Capture the cell that displays the provided text and extract its (X, Y) central coordinate. 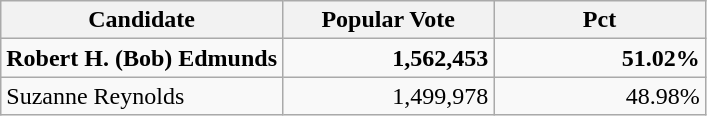
Suzanne Reynolds (142, 96)
Robert H. (Bob) Edmunds (142, 58)
51.02% (600, 58)
Pct (600, 20)
Candidate (142, 20)
1,499,978 (388, 96)
1,562,453 (388, 58)
Popular Vote (388, 20)
48.98% (600, 96)
